From the cell containing the given text, extract its center point as (X, Y) coordinate. 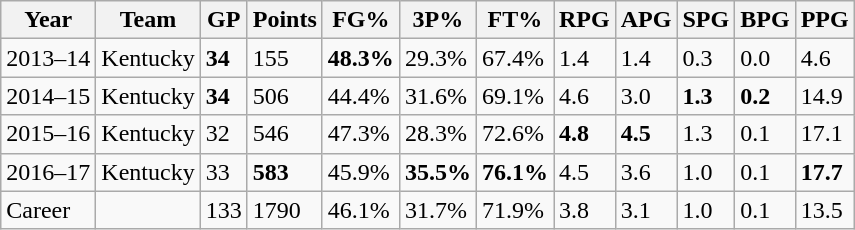
SPG (706, 20)
47.3% (360, 134)
3.6 (646, 172)
PPG (824, 20)
3.0 (646, 96)
45.9% (360, 172)
Year (48, 20)
29.3% (438, 58)
46.1% (360, 210)
35.5% (438, 172)
546 (284, 134)
0.3 (706, 58)
FG% (360, 20)
APG (646, 20)
17.7 (824, 172)
76.1% (514, 172)
3.8 (585, 210)
0.2 (765, 96)
48.3% (360, 58)
72.6% (514, 134)
28.3% (438, 134)
3.1 (646, 210)
583 (284, 172)
33 (224, 172)
155 (284, 58)
31.6% (438, 96)
71.9% (514, 210)
13.5 (824, 210)
RPG (585, 20)
3P% (438, 20)
2013–14 (48, 58)
1790 (284, 210)
Points (284, 20)
Career (48, 210)
17.1 (824, 134)
0.0 (765, 58)
4.8 (585, 134)
GP (224, 20)
FT% (514, 20)
Team (148, 20)
32 (224, 134)
69.1% (514, 96)
2014–15 (48, 96)
31.7% (438, 210)
133 (224, 210)
44.4% (360, 96)
67.4% (514, 58)
BPG (765, 20)
2016–17 (48, 172)
506 (284, 96)
14.9 (824, 96)
2015–16 (48, 134)
